Provide the (x, y) coordinate of the cell's center where the given text is located.  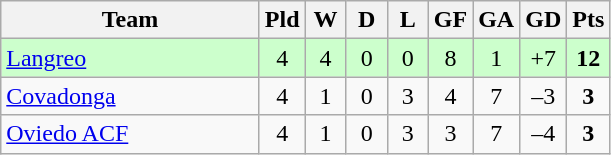
Pld (282, 20)
–4 (544, 134)
+7 (544, 58)
Langreo (130, 58)
D (366, 20)
Oviedo ACF (130, 134)
W (326, 20)
8 (450, 58)
Pts (588, 20)
–3 (544, 96)
GD (544, 20)
GA (496, 20)
GF (450, 20)
Team (130, 20)
Covadonga (130, 96)
12 (588, 58)
L (408, 20)
